Return [X, Y] of the center of cell containing provided text 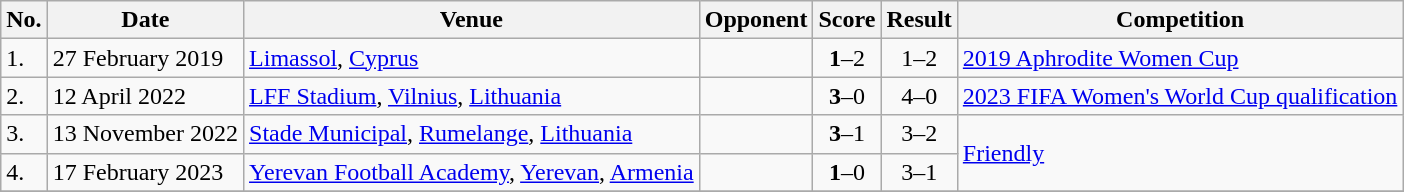
Yerevan Football Academy, Yerevan, Armenia [472, 172]
LFF Stadium, Vilnius, Lithuania [472, 96]
27 February 2019 [145, 58]
Competition [1180, 20]
Result [919, 20]
4–0 [919, 96]
Limassol, Cyprus [472, 58]
Opponent [756, 20]
Venue [472, 20]
13 November 2022 [145, 134]
Stade Municipal, Rumelange, Lithuania [472, 134]
17 February 2023 [145, 172]
Score [847, 20]
2023 FIFA Women's World Cup qualification [1180, 96]
12 April 2022 [145, 96]
2. [24, 96]
No. [24, 20]
3. [24, 134]
1. [24, 58]
3–0 [847, 96]
Friendly [1180, 153]
4. [24, 172]
Date [145, 20]
1–0 [847, 172]
2019 Aphrodite Women Cup [1180, 58]
3–2 [919, 134]
